Scan for the cell matching the given text and deliver its (x, y) coordinate at center. 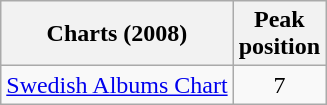
7 (279, 85)
Charts (2008) (117, 34)
Swedish Albums Chart (117, 85)
Peakposition (279, 34)
